Detect which cell encompasses the target text, then output its (x, y) center coordinate. 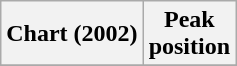
Peakposition (189, 34)
Chart (2002) (72, 34)
